Capture the cell that displays the provided text and extract its (X, Y) central coordinate. 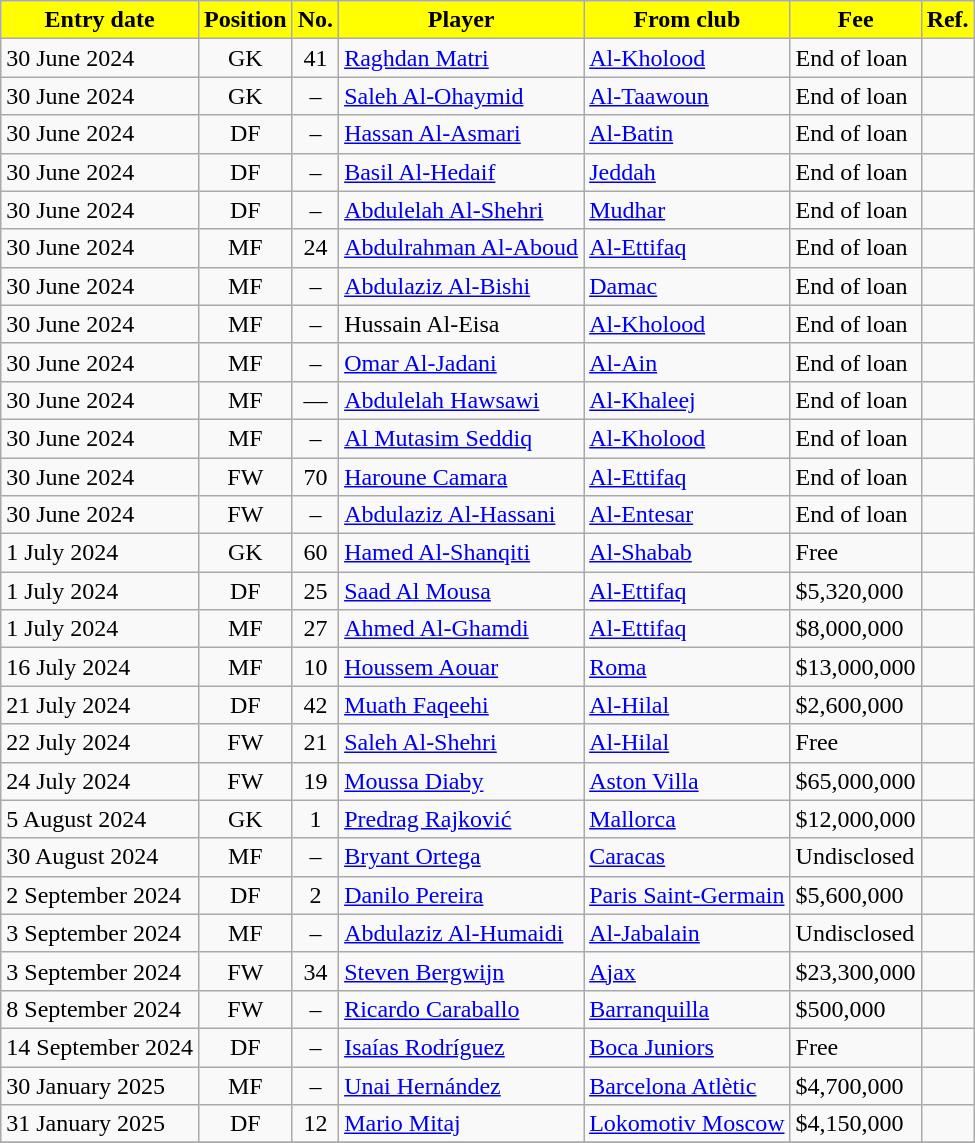
22 July 2024 (100, 743)
$4,150,000 (856, 1124)
Unai Hernández (462, 1085)
30 January 2025 (100, 1085)
Muath Faqeehi (462, 705)
$12,000,000 (856, 819)
Mallorca (687, 819)
Al-Jabalain (687, 933)
21 (315, 743)
2 (315, 895)
No. (315, 20)
14 September 2024 (100, 1047)
Ajax (687, 971)
8 September 2024 (100, 1009)
$65,000,000 (856, 781)
Steven Bergwijn (462, 971)
Haroune Camara (462, 477)
Boca Juniors (687, 1047)
Hamed Al-Shanqiti (462, 553)
$4,700,000 (856, 1085)
Raghdan Matri (462, 58)
42 (315, 705)
Al-Taawoun (687, 96)
Abdulaziz Al-Hassani (462, 515)
2 September 2024 (100, 895)
Barcelona Atlètic (687, 1085)
Abdulaziz Al-Bishi (462, 286)
Al-Entesar (687, 515)
Paris Saint-Germain (687, 895)
Entry date (100, 20)
$13,000,000 (856, 667)
Danilo Pereira (462, 895)
Basil Al-Hedaif (462, 172)
24 July 2024 (100, 781)
70 (315, 477)
Lokomotiv Moscow (687, 1124)
Al-Ain (687, 362)
Barranquilla (687, 1009)
5 August 2024 (100, 819)
Moussa Diaby (462, 781)
Omar Al-Jadani (462, 362)
Caracas (687, 857)
Damac (687, 286)
27 (315, 629)
10 (315, 667)
$500,000 (856, 1009)
$5,600,000 (856, 895)
Isaías Rodríguez (462, 1047)
Roma (687, 667)
Al-Shabab (687, 553)
$2,600,000 (856, 705)
Position (245, 20)
Player (462, 20)
Ref. (948, 20)
Mudhar (687, 210)
Ahmed Al-Ghamdi (462, 629)
Ricardo Caraballo (462, 1009)
$8,000,000 (856, 629)
Saleh Al-Ohaymid (462, 96)
From club (687, 20)
1 (315, 819)
34 (315, 971)
Abdulrahman Al-Aboud (462, 248)
16 July 2024 (100, 667)
41 (315, 58)
Saad Al Mousa (462, 591)
Al Mutasim Seddiq (462, 438)
— (315, 400)
31 January 2025 (100, 1124)
12 (315, 1124)
24 (315, 248)
60 (315, 553)
Predrag Rajković (462, 819)
Hussain Al-Eisa (462, 324)
Saleh Al-Shehri (462, 743)
Abdulelah Hawsawi (462, 400)
Jeddah (687, 172)
25 (315, 591)
$23,300,000 (856, 971)
Bryant Ortega (462, 857)
Aston Villa (687, 781)
Hassan Al-Asmari (462, 134)
Al-Khaleej (687, 400)
Abdulelah Al-Shehri (462, 210)
$5,320,000 (856, 591)
Abdulaziz Al-Humaidi (462, 933)
19 (315, 781)
Al-Batin (687, 134)
30 August 2024 (100, 857)
Fee (856, 20)
Mario Mitaj (462, 1124)
Houssem Aouar (462, 667)
21 July 2024 (100, 705)
